Scan for the cell matching the given text and deliver its [X, Y] coordinate at center. 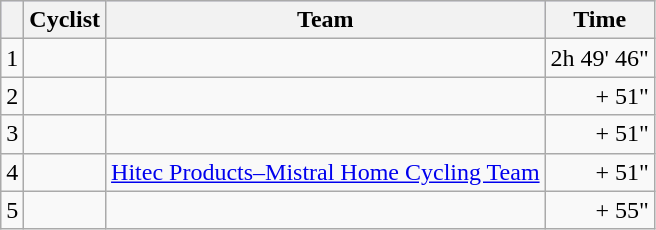
Cyclist [65, 20]
1 [12, 58]
2h 49' 46" [600, 58]
+ 55" [600, 210]
Hitec Products–Mistral Home Cycling Team [326, 172]
4 [12, 172]
Time [600, 20]
2 [12, 96]
Team [326, 20]
3 [12, 134]
5 [12, 210]
